Provide the (x, y) coordinate of the cell's center where the given text is located.  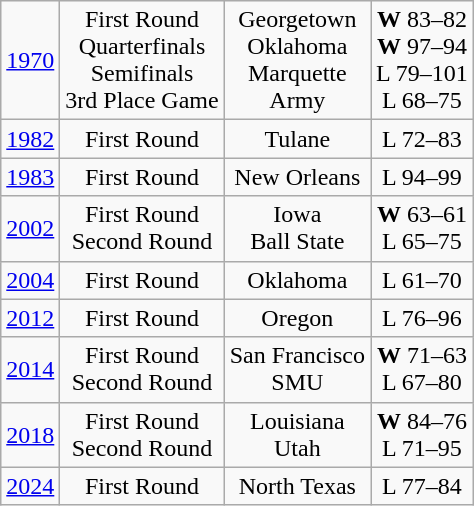
L 61–70 (422, 280)
W 63–61L 65–75 (422, 228)
2004 (30, 280)
Tulane (297, 139)
2014 (30, 370)
North Texas (297, 486)
LouisianaUtah (297, 434)
Oklahoma (297, 280)
L 94–99 (422, 177)
2018 (30, 434)
New Orleans (297, 177)
1970 (30, 60)
First RoundQuarterfinalsSemifinals3rd Place Game (142, 60)
1982 (30, 139)
W 71–63L 67–80 (422, 370)
San FranciscoSMU (297, 370)
W 83–82W 97–94L 79–101L 68–75 (422, 60)
L 72–83 (422, 139)
IowaBall State (297, 228)
GeorgetownOklahomaMarquetteArmy (297, 60)
W 84–76L 71–95 (422, 434)
Oregon (297, 318)
L 76–96 (422, 318)
2012 (30, 318)
L 77–84 (422, 486)
2002 (30, 228)
2024 (30, 486)
1983 (30, 177)
